Extract the (X, Y) coordinate from the center of the cell holding the provided text.  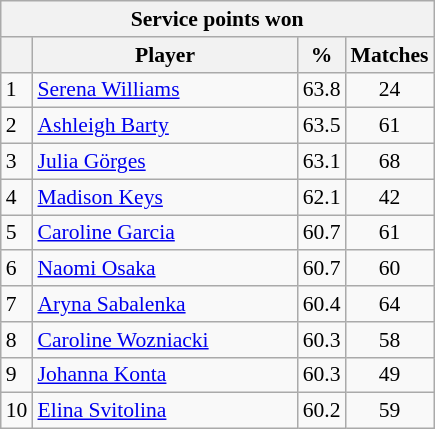
64 (389, 304)
Aryna Sabalenka (164, 304)
42 (389, 197)
Elina Svitolina (164, 411)
1 (17, 90)
6 (17, 269)
Johanna Konta (164, 375)
Service points won (218, 19)
10 (17, 411)
60.2 (322, 411)
60 (389, 269)
62.1 (322, 197)
7 (17, 304)
58 (389, 340)
59 (389, 411)
63.5 (322, 126)
Serena Williams (164, 90)
49 (389, 375)
Ashleigh Barty (164, 126)
Julia Görges (164, 162)
Caroline Garcia (164, 233)
2 (17, 126)
24 (389, 90)
60.4 (322, 304)
Caroline Wozniacki (164, 340)
Naomi Osaka (164, 269)
4 (17, 197)
Madison Keys (164, 197)
5 (17, 233)
Player (164, 55)
63.1 (322, 162)
Matches (389, 55)
8 (17, 340)
63.8 (322, 90)
68 (389, 162)
9 (17, 375)
3 (17, 162)
% (322, 55)
